Return (x, y) of the center of cell containing provided text 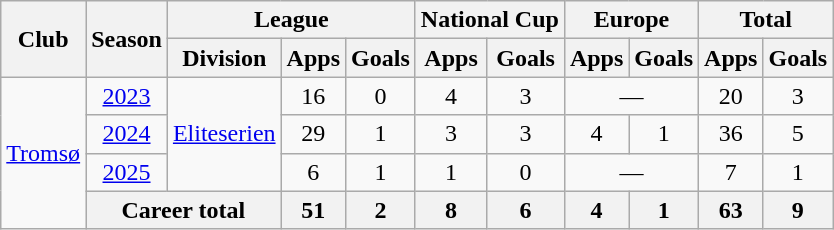
36 (731, 134)
63 (731, 210)
16 (313, 96)
9 (798, 210)
2025 (127, 172)
Division (224, 58)
2 (381, 210)
8 (451, 210)
Europe (631, 20)
51 (313, 210)
2024 (127, 134)
Club (44, 39)
Eliteserien (224, 134)
5 (798, 134)
20 (731, 96)
29 (313, 134)
National Cup (490, 20)
Career total (184, 210)
2023 (127, 96)
Season (127, 39)
League (291, 20)
Tromsø (44, 153)
Total (766, 20)
7 (731, 172)
